From the cell containing the given text, extract its center point as (x, y) coordinate. 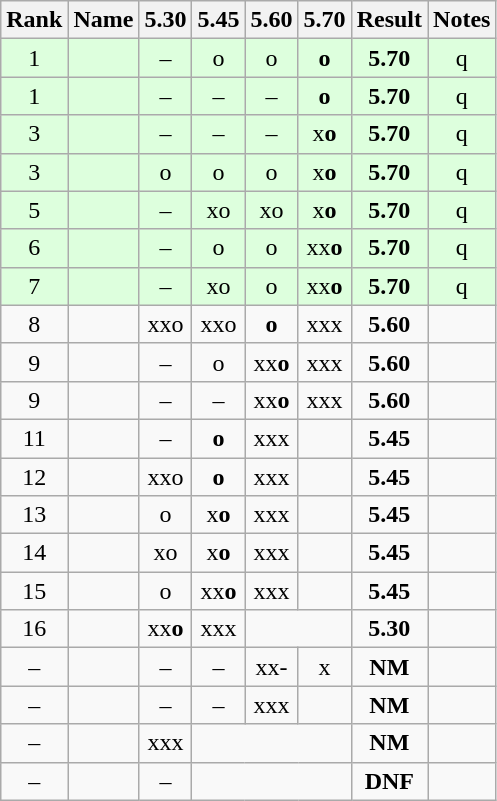
Rank (34, 20)
Result (389, 20)
16 (34, 629)
6 (34, 248)
14 (34, 553)
7 (34, 286)
13 (34, 515)
x (324, 667)
12 (34, 477)
xx- (272, 667)
Notes (462, 20)
Name (104, 20)
8 (34, 324)
5 (34, 210)
11 (34, 438)
DNF (389, 781)
15 (34, 591)
